Pinpoint the cell where the given text exists, returning its (x, y) midpoint coordinate. 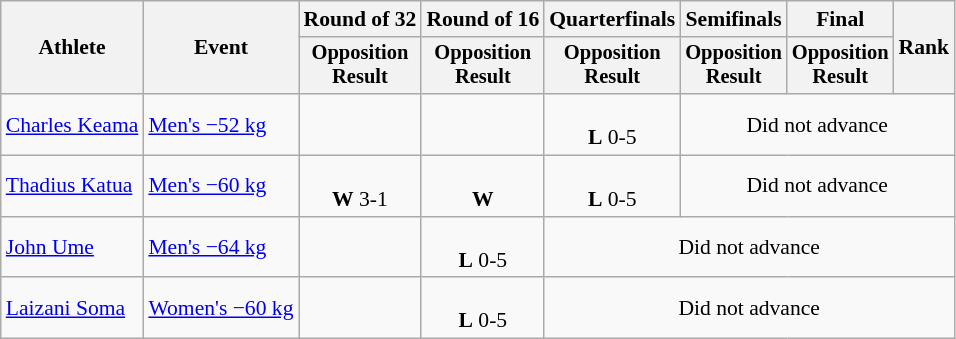
Men's −60 kg (220, 186)
Women's −60 kg (220, 308)
Laizani Soma (72, 308)
Rank (924, 48)
Final (840, 19)
Round of 16 (482, 19)
Event (220, 48)
John Ume (72, 248)
W 3-1 (360, 186)
Athlete (72, 48)
Semifinals (734, 19)
W (482, 186)
Thadius Katua (72, 186)
Men's −64 kg (220, 248)
Charles Keama (72, 124)
Quarterfinals (612, 19)
Men's −52 kg (220, 124)
Round of 32 (360, 19)
